Detect which cell encompasses the target text, then output its [X, Y] center coordinate. 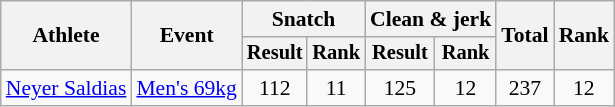
11 [336, 88]
237 [524, 88]
Neyer Saldias [66, 88]
Total [524, 36]
112 [275, 88]
Athlete [66, 36]
125 [400, 88]
Men's 69kg [186, 88]
Event [186, 36]
Snatch [304, 19]
Clean & jerk [430, 19]
